Return (x, y) of the center of cell containing provided text 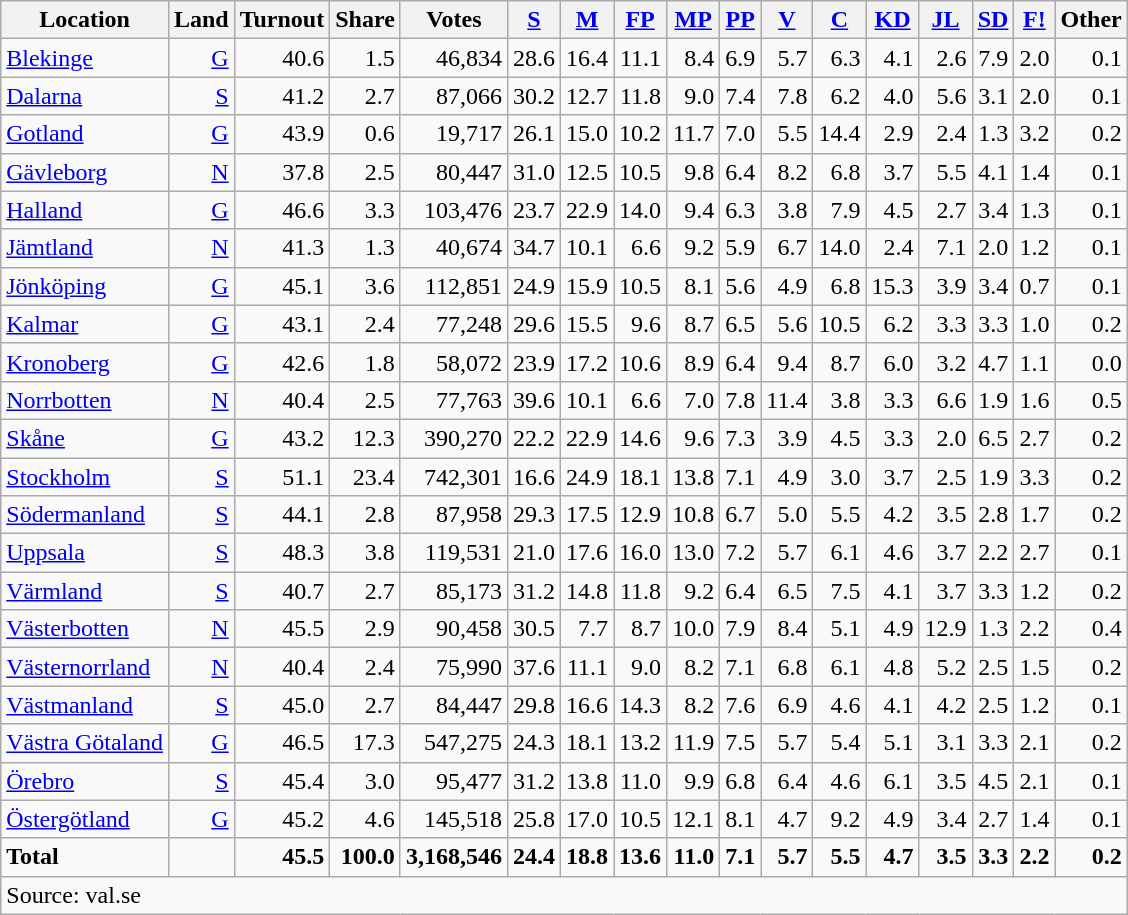
Halland (85, 210)
23.9 (534, 362)
112,851 (454, 286)
43.1 (282, 324)
30.5 (534, 629)
15.5 (588, 324)
4.8 (892, 667)
18.8 (588, 857)
Other (1091, 20)
F! (1034, 20)
Örebro (85, 781)
13.0 (694, 553)
3,168,546 (454, 857)
17.2 (588, 362)
28.6 (534, 58)
Kronoberg (85, 362)
145,518 (454, 819)
80,447 (454, 172)
43.9 (282, 134)
90,458 (454, 629)
5.4 (840, 743)
Skåne (85, 438)
5.2 (946, 667)
17.6 (588, 553)
Gävleborg (85, 172)
17.3 (366, 743)
11.7 (694, 134)
1.7 (1034, 515)
119,531 (454, 553)
10.0 (694, 629)
45.4 (282, 781)
9.9 (694, 781)
0.5 (1091, 400)
84,447 (454, 705)
390,270 (454, 438)
31.0 (534, 172)
12.1 (694, 819)
100.0 (366, 857)
46.5 (282, 743)
37.8 (282, 172)
45.1 (282, 286)
29.8 (534, 705)
34.7 (534, 248)
1.8 (366, 362)
15.3 (892, 286)
Source: val.se (564, 895)
JL (946, 20)
5.0 (787, 515)
Votes (454, 20)
V (787, 20)
Turnout (282, 20)
Västmanland (85, 705)
87,066 (454, 96)
41.2 (282, 96)
23.7 (534, 210)
29.6 (534, 324)
12.7 (588, 96)
Uppsala (85, 553)
Västernorrland (85, 667)
43.2 (282, 438)
16.0 (640, 553)
87,958 (454, 515)
23.4 (366, 477)
10.2 (640, 134)
45.2 (282, 819)
Norrbotten (85, 400)
21.0 (534, 553)
Västerbotten (85, 629)
Land (201, 20)
8.9 (694, 362)
Västra Götaland (85, 743)
19,717 (454, 134)
12.5 (588, 172)
16.4 (588, 58)
MP (694, 20)
13.2 (640, 743)
Stockholm (85, 477)
25.8 (534, 819)
1.6 (1034, 400)
5.9 (740, 248)
10.6 (640, 362)
41.3 (282, 248)
742,301 (454, 477)
22.2 (534, 438)
77,248 (454, 324)
15.9 (588, 286)
PP (740, 20)
0.7 (1034, 286)
37.6 (534, 667)
11.4 (787, 400)
6.0 (892, 362)
Location (85, 20)
Gotland (85, 134)
45.0 (282, 705)
9.8 (694, 172)
44.1 (282, 515)
14.3 (640, 705)
24.3 (534, 743)
10.8 (694, 515)
46,834 (454, 58)
C (840, 20)
547,275 (454, 743)
24.4 (534, 857)
11.9 (694, 743)
85,173 (454, 591)
Total (85, 857)
Södermanland (85, 515)
40.6 (282, 58)
39.6 (534, 400)
0.6 (366, 134)
Östergötland (85, 819)
14.4 (840, 134)
14.8 (588, 591)
17.5 (588, 515)
FP (640, 20)
0.4 (1091, 629)
KD (892, 20)
7.6 (740, 705)
Jämtland (85, 248)
40.7 (282, 591)
1.0 (1034, 324)
SD (993, 20)
3.6 (366, 286)
40,674 (454, 248)
7.7 (588, 629)
7.3 (740, 438)
48.3 (282, 553)
95,477 (454, 781)
103,476 (454, 210)
12.3 (366, 438)
29.3 (534, 515)
26.1 (534, 134)
Dalarna (85, 96)
77,763 (454, 400)
14.6 (640, 438)
51.1 (282, 477)
Blekinge (85, 58)
17.0 (588, 819)
7.2 (740, 553)
Kalmar (85, 324)
13.6 (640, 857)
Värmland (85, 591)
7.4 (740, 96)
4.0 (892, 96)
75,990 (454, 667)
Jönköping (85, 286)
42.6 (282, 362)
1.1 (1034, 362)
15.0 (588, 134)
30.2 (534, 96)
0.0 (1091, 362)
46.6 (282, 210)
58,072 (454, 362)
2.6 (946, 58)
Share (366, 20)
M (588, 20)
